Identify which cell holds the provided text, then report its (x, y) central coordinate. 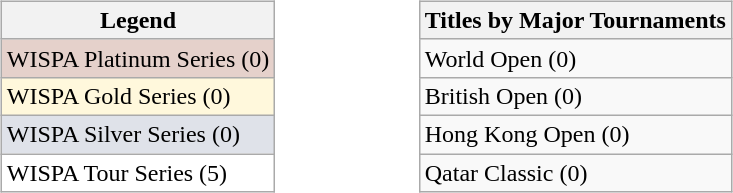
Legend (138, 20)
Titles by Major Tournaments (575, 20)
WISPA Platinum Series (0) (138, 58)
British Open (0) (575, 96)
World Open (0) (575, 58)
WISPA Tour Series (5) (138, 173)
WISPA Gold Series (0) (138, 96)
Qatar Classic (0) (575, 173)
WISPA Silver Series (0) (138, 134)
Hong Kong Open (0) (575, 134)
